Return (x, y) of the center of cell containing provided text 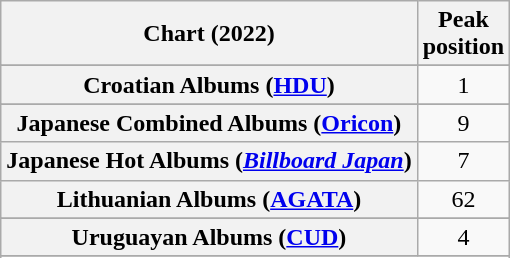
Japanese Hot Albums (Billboard Japan) (209, 161)
Japanese Combined Albums (Oricon) (209, 123)
Peakposition (463, 34)
Uruguayan Albums (CUD) (209, 237)
Chart (2022) (209, 34)
4 (463, 237)
1 (463, 85)
62 (463, 199)
Croatian Albums (HDU) (209, 85)
7 (463, 161)
9 (463, 123)
Lithuanian Albums (AGATA) (209, 199)
